Detect which cell encompasses the target text, then output its [X, Y] center coordinate. 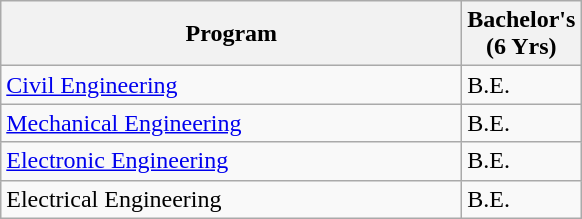
Electronic Engineering [232, 161]
Bachelor's (6 Yrs) [522, 34]
Electrical Engineering [232, 199]
Civil Engineering [232, 85]
Mechanical Engineering [232, 123]
Program [232, 34]
